Scan for the cell matching the given text and deliver its (X, Y) coordinate at center. 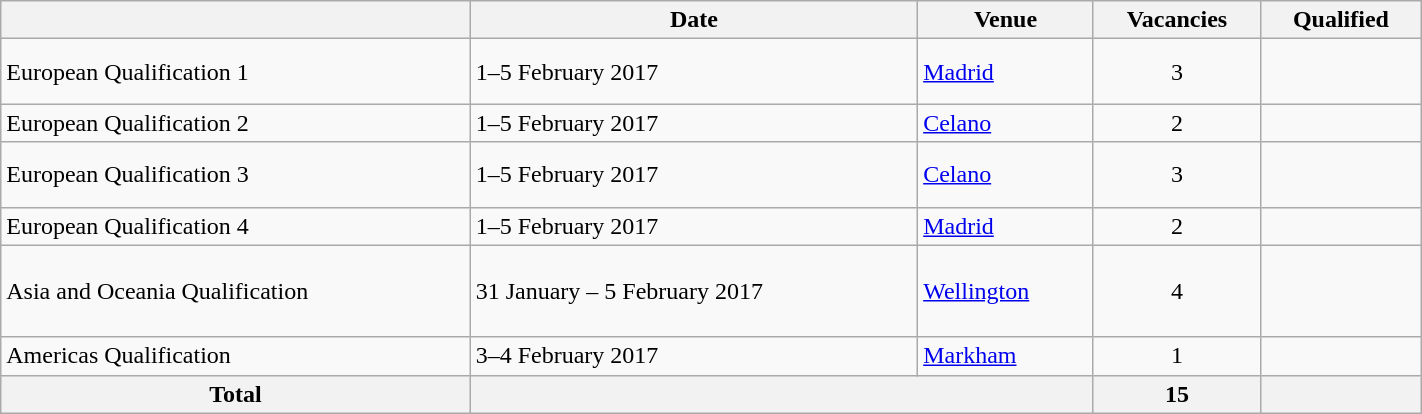
European Qualification 4 (236, 226)
Markham (1006, 356)
Venue (1006, 20)
Asia and Oceania Qualification (236, 291)
Total (236, 394)
Date (694, 20)
Wellington (1006, 291)
European Qualification 3 (236, 174)
3–4 February 2017 (694, 356)
15 (1176, 394)
Vacancies (1176, 20)
European Qualification 1 (236, 72)
4 (1176, 291)
1 (1176, 356)
Qualified (1342, 20)
European Qualification 2 (236, 123)
31 January – 5 February 2017 (694, 291)
Americas Qualification (236, 356)
